Return the [x, y] coordinate for the center point of the cell that contains the specified text.  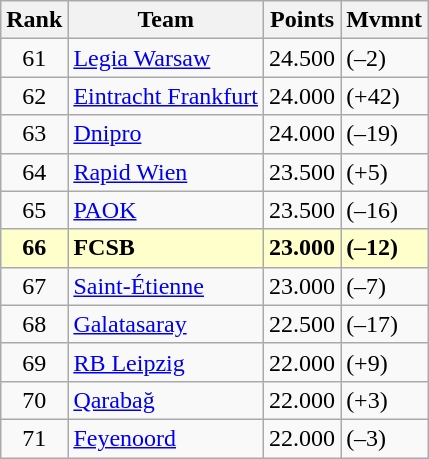
Saint-Étienne [166, 286]
Galatasaray [166, 324]
Legia Warsaw [166, 58]
Qarabağ [166, 400]
66 [34, 248]
61 [34, 58]
(–17) [384, 324]
Eintracht Frankfurt [166, 96]
(–7) [384, 286]
Rank [34, 20]
Rapid Wien [166, 172]
24.500 [302, 58]
(+5) [384, 172]
71 [34, 438]
62 [34, 96]
PAOK [166, 210]
Team [166, 20]
FCSB [166, 248]
(–2) [384, 58]
Mvmnt [384, 20]
68 [34, 324]
(–3) [384, 438]
RB Leipzig [166, 362]
Points [302, 20]
65 [34, 210]
64 [34, 172]
(–12) [384, 248]
22.500 [302, 324]
69 [34, 362]
Feyenoord [166, 438]
63 [34, 134]
(+42) [384, 96]
(+3) [384, 400]
(–16) [384, 210]
(+9) [384, 362]
(–19) [384, 134]
Dnipro [166, 134]
70 [34, 400]
67 [34, 286]
